Return [X, Y] of the center of cell containing provided text 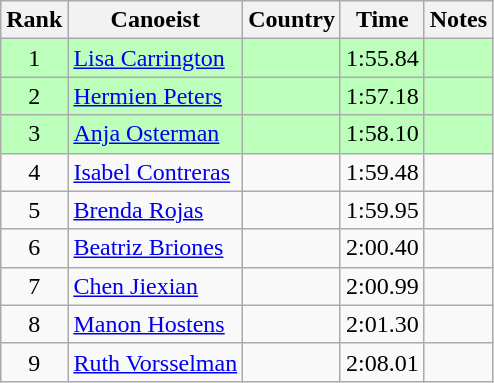
Manon Hostens [156, 324]
Beatriz Briones [156, 248]
3 [34, 134]
Time [382, 20]
5 [34, 210]
Anja Osterman [156, 134]
Rank [34, 20]
1:59.48 [382, 172]
2:08.01 [382, 362]
6 [34, 248]
Ruth Vorsselman [156, 362]
Hermien Peters [156, 96]
4 [34, 172]
1:57.18 [382, 96]
9 [34, 362]
Notes [458, 20]
8 [34, 324]
Country [292, 20]
1:58.10 [382, 134]
1:59.95 [382, 210]
Brenda Rojas [156, 210]
Lisa Carrington [156, 58]
Chen Jiexian [156, 286]
Canoeist [156, 20]
2:01.30 [382, 324]
Isabel Contreras [156, 172]
2 [34, 96]
1:55.84 [382, 58]
7 [34, 286]
2:00.99 [382, 286]
2:00.40 [382, 248]
1 [34, 58]
